Search for the cell housing the specified text and yield its (x, y) center coordinate. 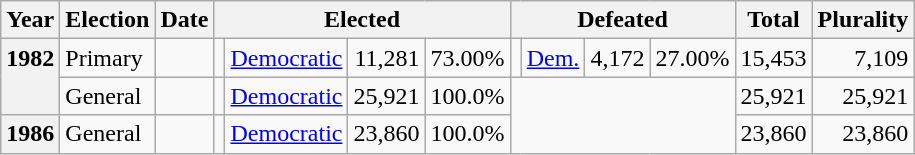
Elected (362, 20)
Election (108, 20)
Dem. (553, 58)
1986 (30, 134)
Plurality (863, 20)
7,109 (863, 58)
Total (774, 20)
1982 (30, 77)
Primary (108, 58)
27.00% (692, 58)
15,453 (774, 58)
Defeated (622, 20)
73.00% (468, 58)
Year (30, 20)
11,281 (386, 58)
4,172 (618, 58)
Date (184, 20)
